Detect which cell encompasses the target text, then output its (x, y) center coordinate. 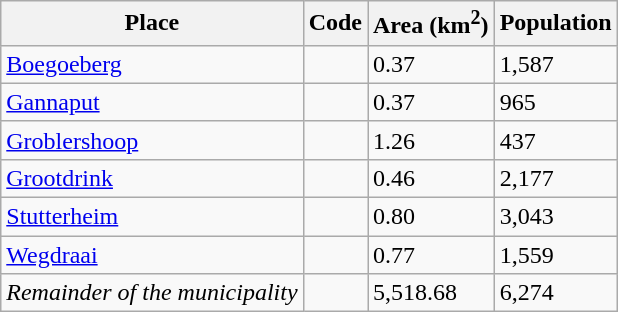
5,518.68 (432, 293)
Population (556, 24)
1.26 (432, 140)
0.46 (432, 178)
6,274 (556, 293)
965 (556, 102)
3,043 (556, 217)
1,559 (556, 255)
Stutterheim (152, 217)
437 (556, 140)
Place (152, 24)
Area (km2) (432, 24)
Boegoeberg (152, 64)
0.77 (432, 255)
Wegdraai (152, 255)
Grootdrink (152, 178)
2,177 (556, 178)
Gannaput (152, 102)
1,587 (556, 64)
0.80 (432, 217)
Remainder of the municipality (152, 293)
Groblershoop (152, 140)
Code (335, 24)
